Search for the cell housing the specified text and yield its (X, Y) center coordinate. 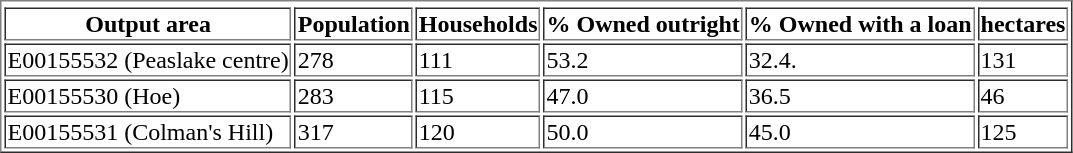
50.0 (642, 132)
47.0 (642, 96)
131 (1024, 60)
115 (478, 96)
hectares (1024, 24)
120 (478, 132)
Output area (148, 24)
% Owned with a loan (860, 24)
283 (354, 96)
111 (478, 60)
317 (354, 132)
Population (354, 24)
Households (478, 24)
46 (1024, 96)
36.5 (860, 96)
E00155530 (Hoe) (148, 96)
53.2 (642, 60)
278 (354, 60)
32.4. (860, 60)
45.0 (860, 132)
% Owned outright (642, 24)
E00155532 (Peaslake centre) (148, 60)
125 (1024, 132)
E00155531 (Colman's Hill) (148, 132)
